Locate the cell with the specified text and output its [X, Y] center coordinate. 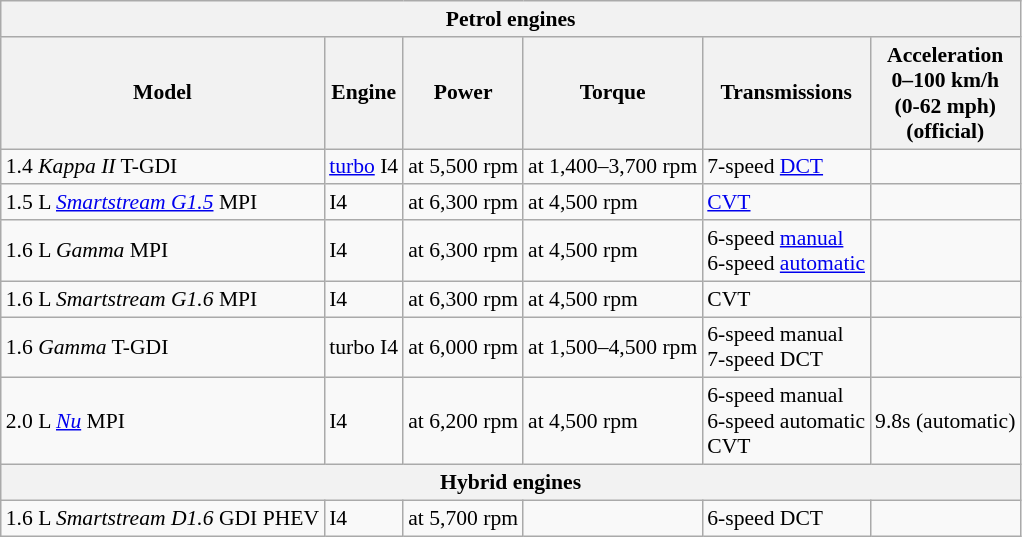
at 6,200 rpm [463, 422]
1.6 L Smartstream D1.6 GDI PHEV [162, 518]
6-speed DCT [786, 518]
1.6 L Gamma MPI [162, 250]
Petrol engines [511, 19]
9.8s (automatic) [945, 422]
Transmissions [786, 93]
1.4 Kappa II T-GDI [162, 167]
2.0 L Nu MPI [162, 422]
1.6 Gamma T-GDI [162, 348]
6-speed manual6-speed automatic [786, 250]
7-speed DCT [786, 167]
at 1,400–3,700 rpm [612, 167]
at 6,000 rpm [463, 348]
Power [463, 93]
at 1,500–4,500 rpm [612, 348]
Acceleration0–100 km/h(0-62 mph)(official) [945, 93]
at 5,700 rpm [463, 518]
at 5,500 rpm [463, 167]
Hybrid engines [511, 483]
1.6 L Smartstream G1.6 MPI [162, 299]
Torque [612, 93]
Engine [364, 93]
6-speed manual7-speed DCT [786, 348]
1.5 L Smartstream G1.5 MPI [162, 203]
6-speed manual6-speed automaticCVT [786, 422]
Model [162, 93]
